Extract the [X, Y] coordinate from the center of the cell holding the provided text.  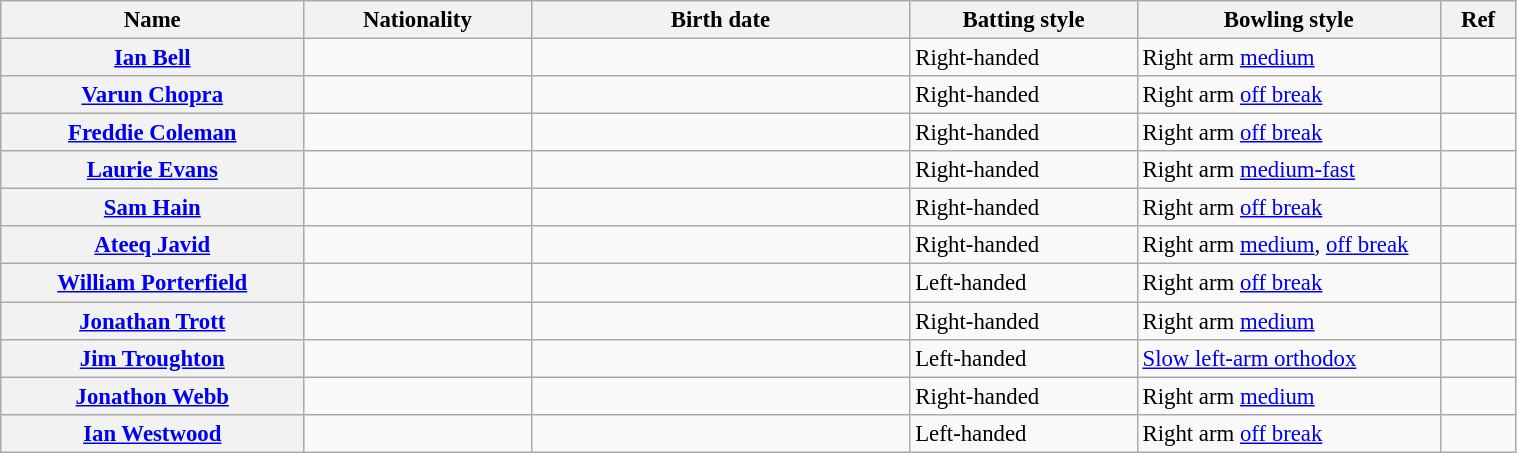
Jonathon Webb [152, 396]
Varun Chopra [152, 95]
Sam Hain [152, 208]
Right arm medium-fast [1288, 170]
Ateeq Javid [152, 245]
Name [152, 20]
Jim Troughton [152, 358]
Ref [1478, 20]
Laurie Evans [152, 170]
Freddie Coleman [152, 133]
Slow left-arm orthodox [1288, 358]
Ian Westwood [152, 433]
Right arm medium, off break [1288, 245]
William Porterfield [152, 283]
Ian Bell [152, 58]
Jonathan Trott [152, 321]
Batting style [1024, 20]
Nationality [418, 20]
Bowling style [1288, 20]
Birth date [720, 20]
